Detect which cell encompasses the target text, then output its (x, y) center coordinate. 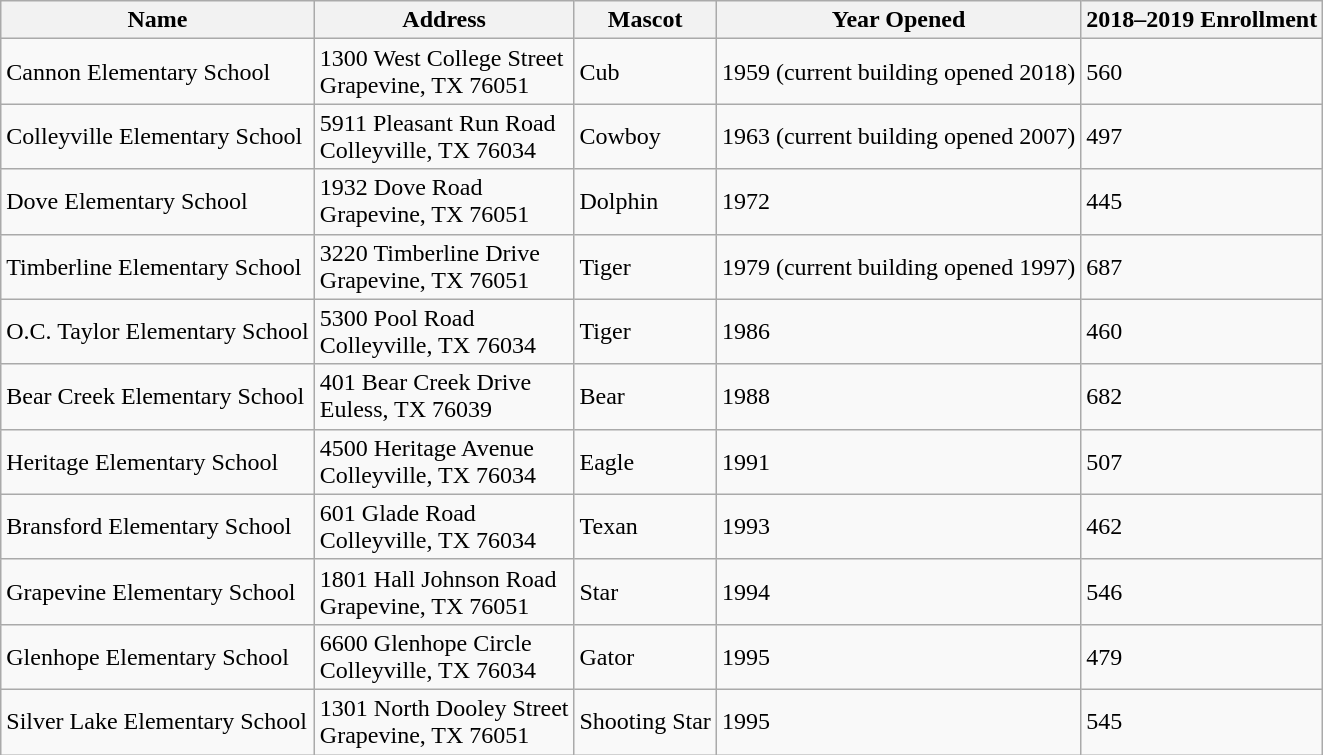
Year Opened (898, 20)
Dolphin (645, 202)
1993 (898, 526)
687 (1202, 266)
497 (1202, 136)
Address (444, 20)
Dove Elementary School (158, 202)
545 (1202, 722)
Bransford Elementary School (158, 526)
507 (1202, 462)
Shooting Star (645, 722)
1979 (current building opened 1997) (898, 266)
3220 Timberline DriveGrapevine, TX 76051 (444, 266)
Gator (645, 656)
6600 Glenhope CircleColleyville, TX 76034 (444, 656)
5911 Pleasant Run RoadColleyville, TX 76034 (444, 136)
Cowboy (645, 136)
1986 (898, 332)
1301 North Dooley StreetGrapevine, TX 76051 (444, 722)
Heritage Elementary School (158, 462)
Grapevine Elementary School (158, 592)
401 Bear Creek DriveEuless, TX 76039 (444, 396)
Mascot (645, 20)
1801 Hall Johnson RoadGrapevine, TX 76051 (444, 592)
1300 West College StreetGrapevine, TX 76051 (444, 72)
462 (1202, 526)
1959 (current building opened 2018) (898, 72)
Cub (645, 72)
Cannon Elementary School (158, 72)
1991 (898, 462)
479 (1202, 656)
4500 Heritage AvenueColleyville, TX 76034 (444, 462)
Texan (645, 526)
Eagle (645, 462)
1994 (898, 592)
1963 (current building opened 2007) (898, 136)
2018–2019 Enrollment (1202, 20)
682 (1202, 396)
Glenhope Elementary School (158, 656)
601 Glade RoadColleyville, TX 76034 (444, 526)
Bear Creek Elementary School (158, 396)
Bear (645, 396)
Colleyville Elementary School (158, 136)
Name (158, 20)
445 (1202, 202)
546 (1202, 592)
1988 (898, 396)
Timberline Elementary School (158, 266)
1932 Dove RoadGrapevine, TX 76051 (444, 202)
460 (1202, 332)
1972 (898, 202)
O.C. Taylor Elementary School (158, 332)
560 (1202, 72)
Silver Lake Elementary School (158, 722)
5300 Pool RoadColleyville, TX 76034 (444, 332)
Star (645, 592)
